Detect which cell encompasses the target text, then output its (x, y) center coordinate. 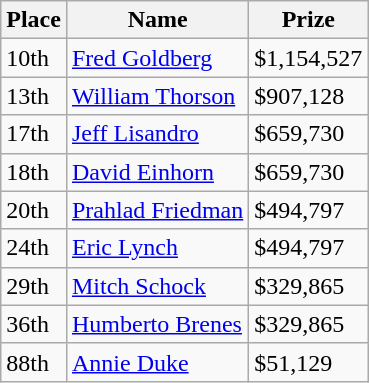
17th (34, 134)
24th (34, 248)
Jeff Lisandro (157, 134)
Place (34, 20)
10th (34, 58)
Mitch Schock (157, 286)
$1,154,527 (308, 58)
36th (34, 324)
20th (34, 210)
$907,128 (308, 96)
29th (34, 286)
18th (34, 172)
13th (34, 96)
Annie Duke (157, 362)
Humberto Brenes (157, 324)
Prize (308, 20)
88th (34, 362)
Fred Goldberg (157, 58)
$51,129 (308, 362)
Name (157, 20)
William Thorson (157, 96)
David Einhorn (157, 172)
Eric Lynch (157, 248)
Prahlad Friedman (157, 210)
